Locate the cell with the specified text and output its [X, Y] center coordinate. 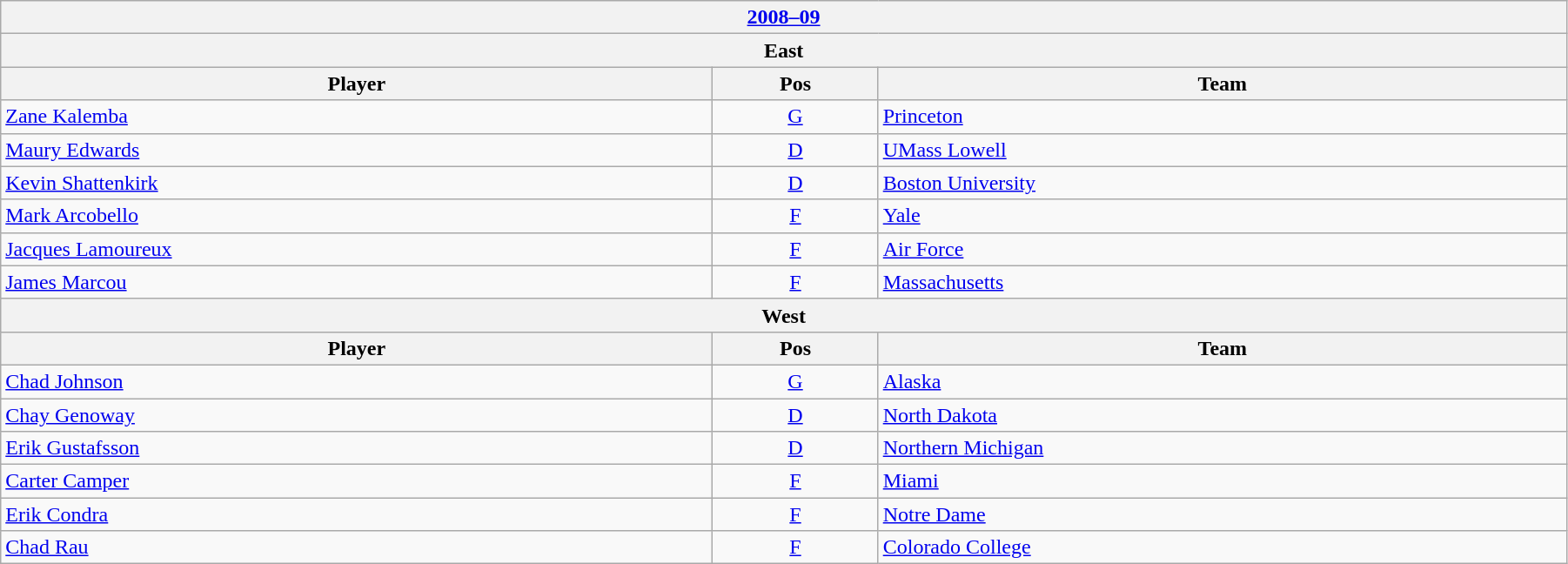
Mark Arcobello [357, 216]
Kevin Shattenkirk [357, 183]
Zane Kalemba [357, 117]
North Dakota [1222, 415]
Chad Johnson [357, 381]
Maury Edwards [357, 150]
James Marcou [357, 282]
Massachusetts [1222, 282]
Colorado College [1222, 547]
East [784, 50]
Miami [1222, 481]
Alaska [1222, 381]
Yale [1222, 216]
Northern Michigan [1222, 448]
Princeton [1222, 117]
West [784, 315]
Carter Camper [357, 481]
Jacques Lamoureux [357, 249]
Chad Rau [357, 547]
Chay Genoway [357, 415]
Erik Gustafsson [357, 448]
UMass Lowell [1222, 150]
Notre Dame [1222, 514]
Boston University [1222, 183]
2008–09 [784, 17]
Erik Condra [357, 514]
Air Force [1222, 249]
